Search for the cell housing the specified text and yield its (x, y) center coordinate. 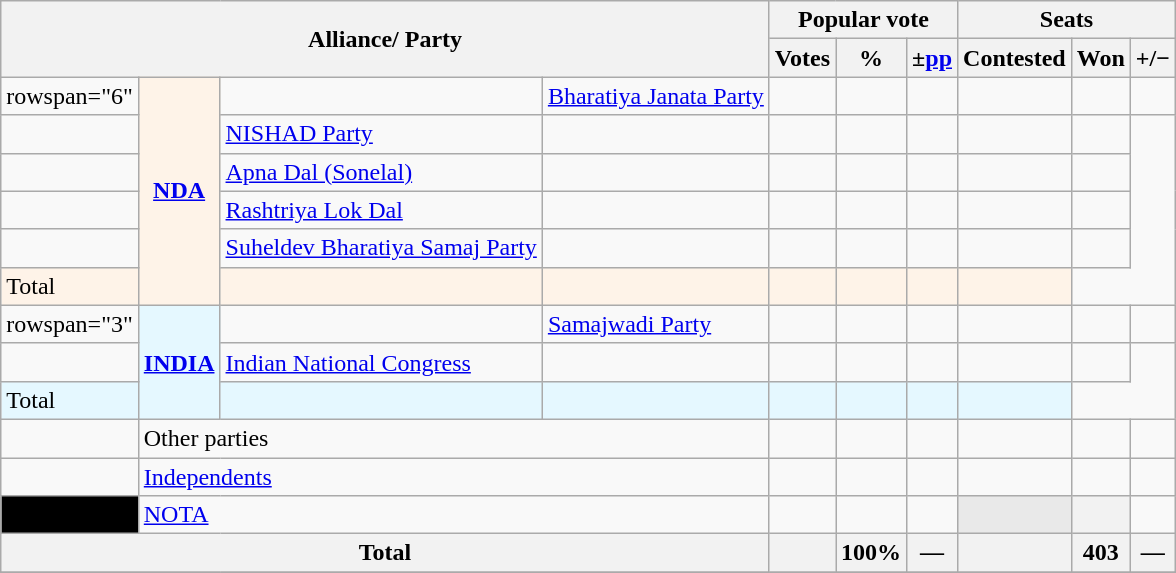
Won (1100, 58)
403 (1100, 553)
Independents (454, 477)
NOTA (454, 515)
Votes (802, 58)
Seats (1067, 20)
NISHAD Party (381, 134)
Rashtriya Lok Dal (381, 210)
+/− (1152, 58)
±pp (932, 58)
% (872, 58)
100% (872, 553)
Indian National Congress (381, 362)
Samajwadi Party (656, 324)
Alliance/ Party (386, 39)
Popular vote (863, 20)
Other parties (454, 438)
Contested (1015, 58)
NDA (179, 191)
rowspan="3" (70, 324)
rowspan="6" (70, 96)
Bharatiya Janata Party (656, 96)
Apna Dal (Sonelal) (381, 172)
Suheldev Bharatiya Samaj Party (381, 248)
INDIA (179, 362)
